For the text-containing cell, return its midpoint in (X, Y) coordinate format. 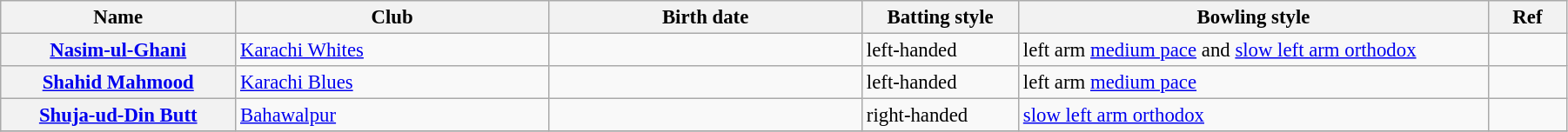
Birth date (706, 17)
Karachi Blues (392, 82)
left arm medium pace and slow left arm orthodox (1254, 50)
Name (118, 17)
Shahid Mahmood (118, 82)
Karachi Whites (392, 50)
Ref (1527, 17)
Batting style (941, 17)
Shuja-ud-Din Butt (118, 115)
Bahawalpur (392, 115)
Nasim-ul-Ghani (118, 50)
Club (392, 17)
left arm medium pace (1254, 82)
slow left arm orthodox (1254, 115)
right-handed (941, 115)
Bowling style (1254, 17)
